Output the (x, y) coordinate of the center of the cell containing the given text.  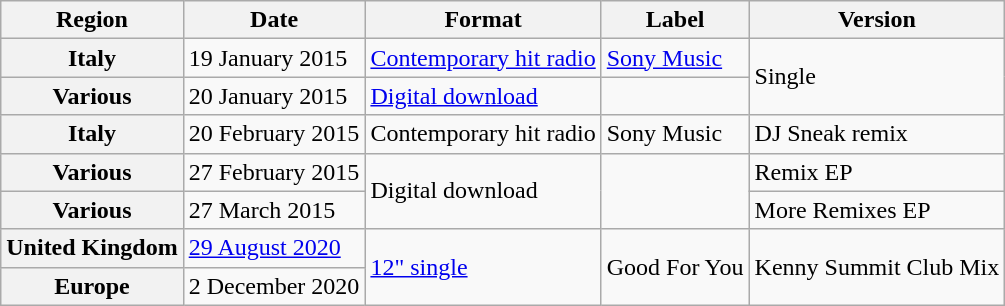
12" single (483, 267)
Date (274, 20)
20 January 2015 (274, 96)
29 August 2020 (274, 248)
More Remixes EP (877, 210)
27 March 2015 (274, 210)
Label (675, 20)
Europe (92, 286)
27 February 2015 (274, 172)
Version (877, 20)
Region (92, 20)
19 January 2015 (274, 58)
Remix EP (877, 172)
Format (483, 20)
Good For You (675, 267)
United Kingdom (92, 248)
Kenny Summit Club Mix (877, 267)
20 February 2015 (274, 134)
DJ Sneak remix (877, 134)
Single (877, 77)
2 December 2020 (274, 286)
